Capture the cell that displays the provided text and extract its [x, y] central coordinate. 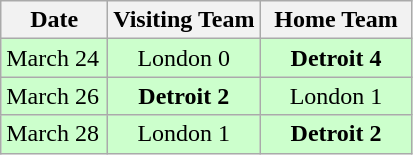
March 24 [54, 58]
Home Team [336, 20]
March 26 [54, 96]
London 0 [184, 58]
Date [54, 20]
Visiting Team [184, 20]
March 28 [54, 134]
Detroit 4 [336, 58]
